Return the [X, Y] coordinate for the center point of the cell that contains the specified text.  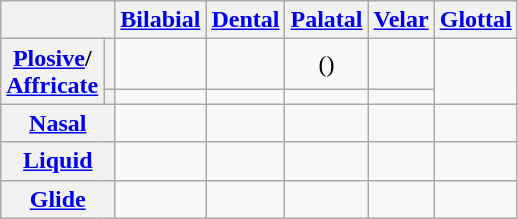
Glide [58, 199]
Glottal [476, 20]
Liquid [58, 161]
Palatal [326, 20]
() [326, 64]
Nasal [58, 123]
Bilabial [160, 20]
Plosive/Affricate [52, 72]
Dental [246, 20]
Velar [401, 20]
